Locate the cell with the specified text and output its (X, Y) center coordinate. 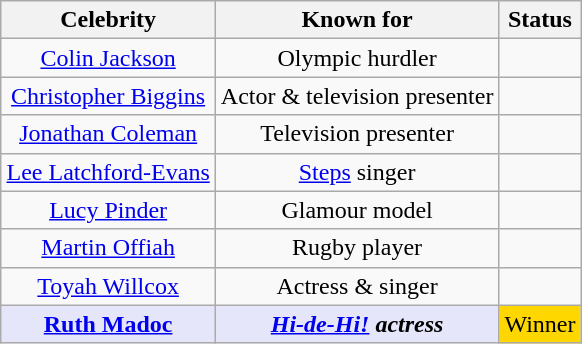
Colin Jackson (108, 58)
Ruth Madoc (108, 324)
Lucy Pinder (108, 210)
Rugby player (357, 248)
Olympic hurdler (357, 58)
Celebrity (108, 20)
Television presenter (357, 134)
Hi-de-Hi! actress (357, 324)
Jonathan Coleman (108, 134)
Known for (357, 20)
Steps singer (357, 172)
Actress & singer (357, 286)
Glamour model (357, 210)
Toyah Willcox (108, 286)
Winner (540, 324)
Martin Offiah (108, 248)
Lee Latchford-Evans (108, 172)
Status (540, 20)
Actor & television presenter (357, 96)
Christopher Biggins (108, 96)
